Extract the (X, Y) coordinate from the center of the cell holding the provided text.  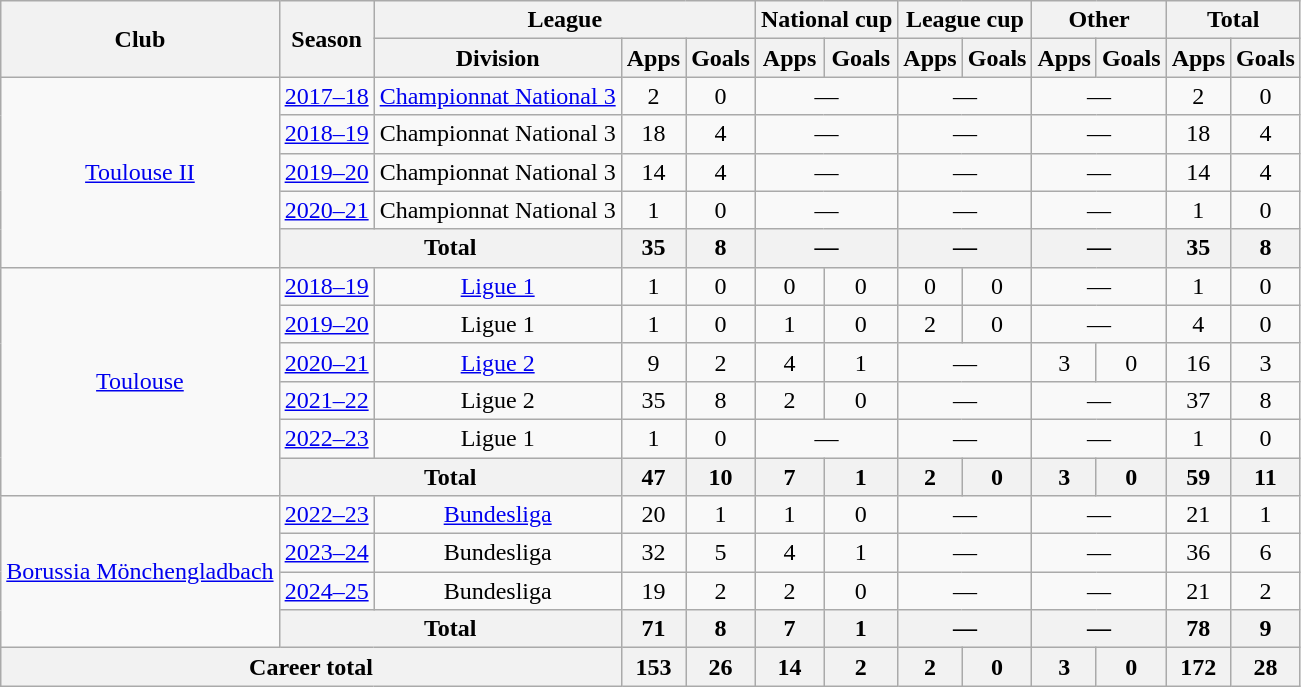
2023–24 (326, 553)
League cup (965, 20)
Club (140, 39)
2017–18 (326, 96)
32 (653, 553)
71 (653, 629)
26 (721, 667)
Other (1099, 20)
2021–22 (326, 400)
Toulouse II (140, 172)
National cup (826, 20)
19 (653, 591)
Division (498, 58)
47 (653, 477)
5 (721, 553)
37 (1198, 400)
2024–25 (326, 591)
6 (1266, 553)
Toulouse (140, 381)
36 (1198, 553)
10 (721, 477)
16 (1198, 362)
Borussia Mönchengladbach (140, 572)
78 (1198, 629)
28 (1266, 667)
League (564, 20)
172 (1198, 667)
59 (1198, 477)
11 (1266, 477)
20 (653, 515)
Career total (311, 667)
Season (326, 39)
153 (653, 667)
